Locate the cell with the specified text and output its (X, Y) center coordinate. 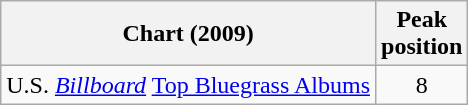
8 (422, 85)
Chart (2009) (188, 34)
U.S. Billboard Top Bluegrass Albums (188, 85)
Peakposition (422, 34)
